For the text-containing cell, return its midpoint in [x, y] coordinate format. 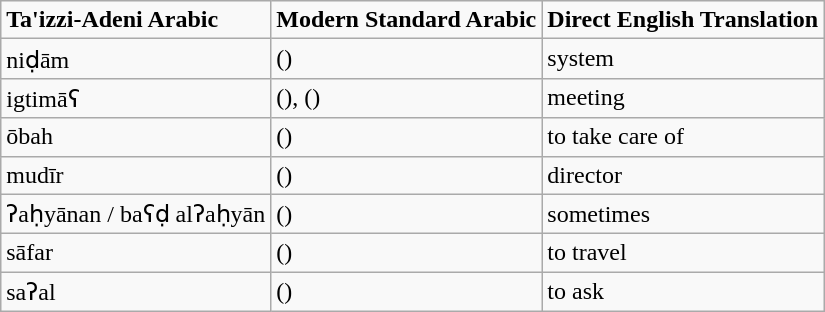
director [683, 175]
ōbah [136, 137]
Ta'izzi-Adeni Arabic [136, 20]
to take care of [683, 137]
to travel [683, 253]
(), () [406, 98]
system [683, 59]
Modern Standard Arabic [406, 20]
sāfar [136, 253]
mudīr [136, 175]
igtimāʕ [136, 98]
Direct English Translation [683, 20]
saʔal [136, 292]
to ask [683, 292]
ʔaḥyānan / baʕḍ alʔaḥyān [136, 214]
sometimes [683, 214]
meeting [683, 98]
niḍām [136, 59]
